Return the [X, Y] coordinate for the center point of the cell that contains the specified text.  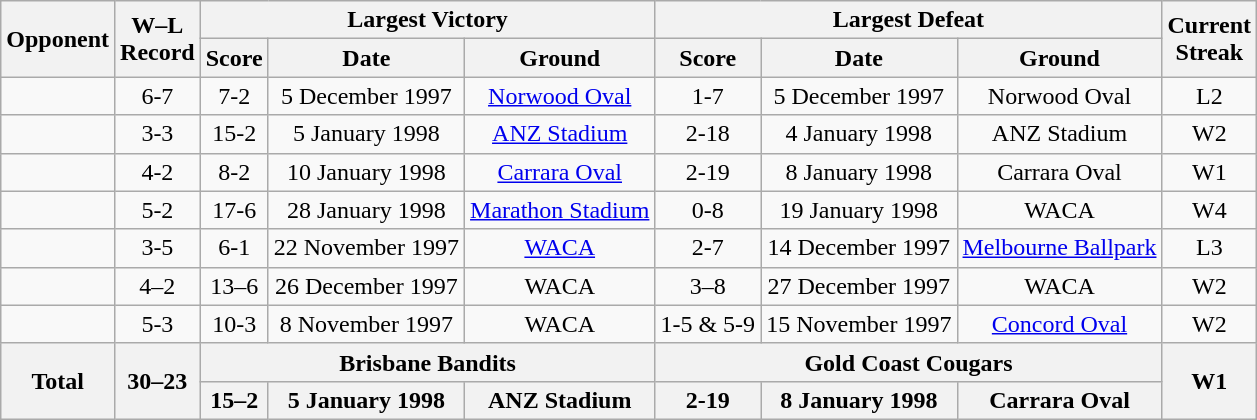
6-1 [234, 248]
5-3 [158, 324]
10 January 1998 [366, 172]
15 November 1997 [859, 324]
17-6 [234, 210]
Brisbane Bandits [428, 362]
Largest Defeat [908, 20]
4–2 [158, 286]
Gold Coast Cougars [908, 362]
Marathon Stadium [560, 210]
27 December 1997 [859, 286]
2-18 [708, 134]
3–8 [708, 286]
8 November 1997 [366, 324]
22 November 1997 [366, 248]
Largest Victory [428, 20]
Total [58, 381]
6-7 [158, 96]
Melbourne Ballpark [1060, 248]
Concord Oval [1060, 324]
30–23 [158, 381]
4 January 1998 [859, 134]
28 January 1998 [366, 210]
1-5 & 5-9 [708, 324]
14 December 1997 [859, 248]
3-3 [158, 134]
10-3 [234, 324]
CurrentStreak [1210, 39]
W–LRecord [158, 39]
0-8 [708, 210]
Opponent [58, 39]
7-2 [234, 96]
W4 [1210, 210]
13–6 [234, 286]
5-2 [158, 210]
15–2 [234, 400]
4-2 [158, 172]
2-7 [708, 248]
8-2 [234, 172]
15-2 [234, 134]
19 January 1998 [859, 210]
3-5 [158, 248]
26 December 1997 [366, 286]
L2 [1210, 96]
L3 [1210, 248]
1-7 [708, 96]
